Determine the [X, Y] coordinate at the center of the cell enclosing the given text.  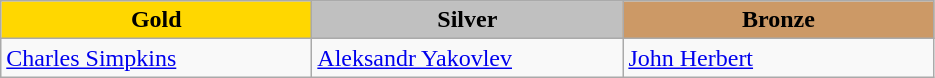
Gold [156, 20]
Charles Simpkins [156, 58]
Silver [468, 20]
John Herbert [778, 58]
Aleksandr Yakovlev [468, 58]
Bronze [778, 20]
